Search for the cell housing the specified text and yield its (X, Y) center coordinate. 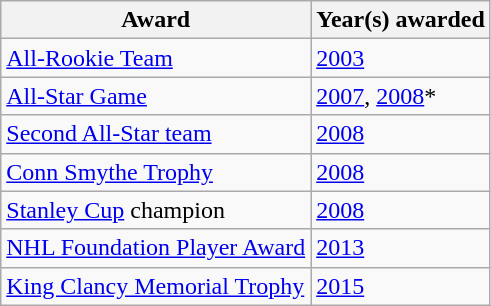
King Clancy Memorial Trophy (156, 286)
Year(s) awarded (401, 20)
2007, 2008* (401, 96)
2013 (401, 248)
Second All-Star team (156, 134)
NHL Foundation Player Award (156, 248)
Award (156, 20)
Conn Smythe Trophy (156, 172)
All-Rookie Team (156, 58)
2003 (401, 58)
All-Star Game (156, 96)
Stanley Cup champion (156, 210)
2015 (401, 286)
